Find where the given text appears and provide that cell's center as [x, y] coordinate. 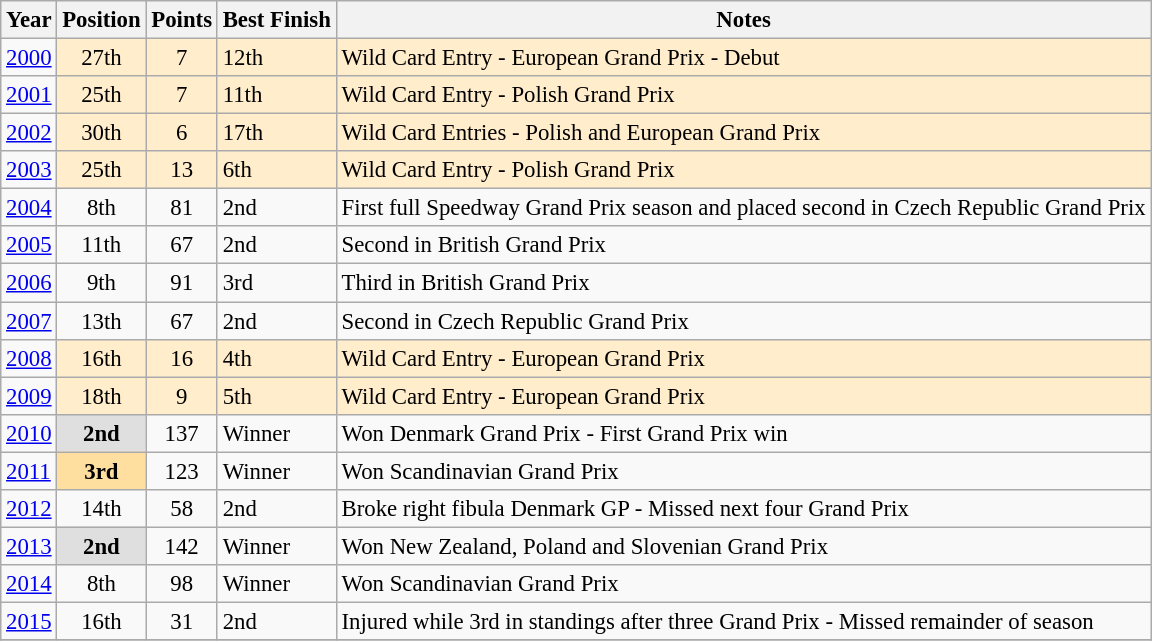
98 [182, 584]
16 [182, 358]
Best Finish [276, 20]
Won New Zealand, Poland and Slovenian Grand Prix [744, 546]
27th [102, 58]
58 [182, 509]
Notes [744, 20]
6th [276, 170]
First full Speedway Grand Prix season and placed second in Czech Republic Grand Prix [744, 208]
Second in British Grand Prix [744, 245]
13 [182, 170]
Won Denmark Grand Prix - First Grand Prix win [744, 433]
2001 [29, 95]
2007 [29, 321]
137 [182, 433]
91 [182, 283]
Second in Czech Republic Grand Prix [744, 321]
2014 [29, 584]
2008 [29, 358]
2005 [29, 245]
Year [29, 20]
142 [182, 546]
2004 [29, 208]
30th [102, 133]
31 [182, 621]
123 [182, 471]
81 [182, 208]
2013 [29, 546]
Third in British Grand Prix [744, 283]
14th [102, 509]
2011 [29, 471]
Broke right fibula Denmark GP - Missed next four Grand Prix [744, 509]
2015 [29, 621]
Wild Card Entry - European Grand Prix - Debut [744, 58]
5th [276, 396]
4th [276, 358]
13th [102, 321]
18th [102, 396]
2003 [29, 170]
Injured while 3rd in standings after three Grand Prix - Missed remainder of season [744, 621]
2010 [29, 433]
12th [276, 58]
Position [102, 20]
9th [102, 283]
Wild Card Entries - Polish and European Grand Prix [744, 133]
9 [182, 396]
2012 [29, 509]
17th [276, 133]
2009 [29, 396]
2000 [29, 58]
6 [182, 133]
2002 [29, 133]
2006 [29, 283]
Points [182, 20]
